Return [X, Y] of the center of cell containing provided text 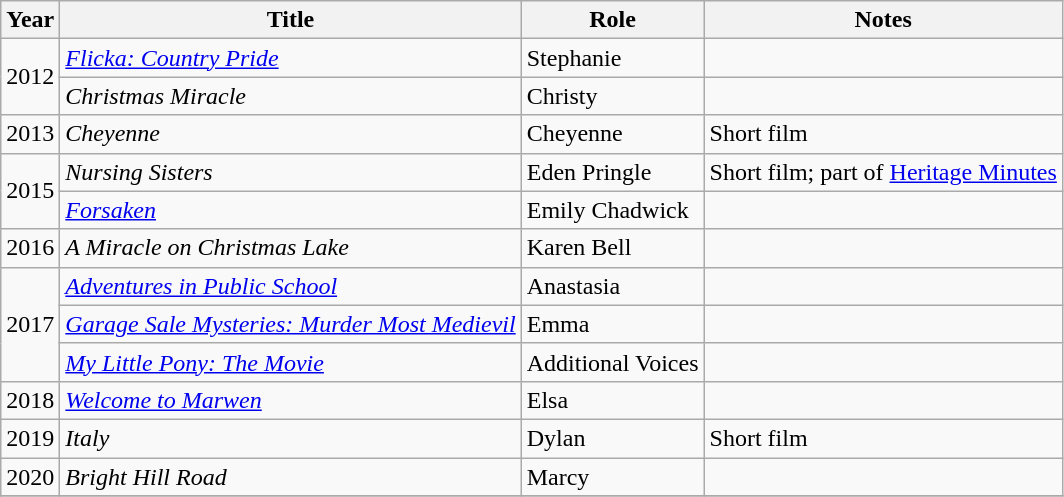
Anastasia [612, 286]
Italy [290, 438]
Notes [883, 20]
Short film; part of Heritage Minutes [883, 172]
2019 [30, 438]
Adventures in Public School [290, 286]
Christy [612, 96]
2013 [30, 134]
Eden Pringle [612, 172]
Nursing Sisters [290, 172]
Marcy [612, 477]
Garage Sale Mysteries: Murder Most Medievil [290, 324]
Role [612, 20]
My Little Pony: The Movie [290, 362]
2015 [30, 191]
Flicka: Country Pride [290, 58]
2012 [30, 77]
Forsaken [290, 210]
2017 [30, 324]
A Miracle on Christmas Lake [290, 248]
Emma [612, 324]
Year [30, 20]
Christmas Miracle [290, 96]
Dylan [612, 438]
2016 [30, 248]
Karen Bell [612, 248]
Bright Hill Road [290, 477]
Additional Voices [612, 362]
2018 [30, 400]
Title [290, 20]
Emily Chadwick [612, 210]
Welcome to Marwen [290, 400]
Elsa [612, 400]
2020 [30, 477]
Stephanie [612, 58]
